Provide the [x, y] coordinate of the cell's center where the given text is located.  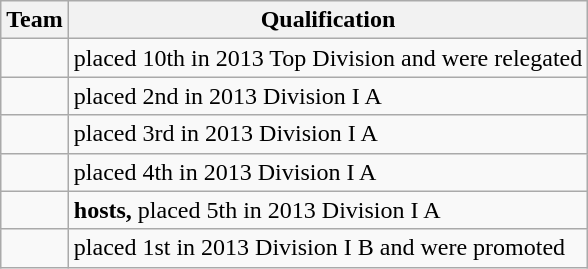
placed 10th in 2013 Top Division and were relegated [328, 58]
hosts, placed 5th in 2013 Division I A [328, 210]
placed 3rd in 2013 Division I A [328, 134]
Team [35, 20]
Qualification [328, 20]
placed 4th in 2013 Division I A [328, 172]
placed 2nd in 2013 Division I A [328, 96]
placed 1st in 2013 Division I B and were promoted [328, 248]
